Scan for the cell matching the given text and deliver its (X, Y) coordinate at center. 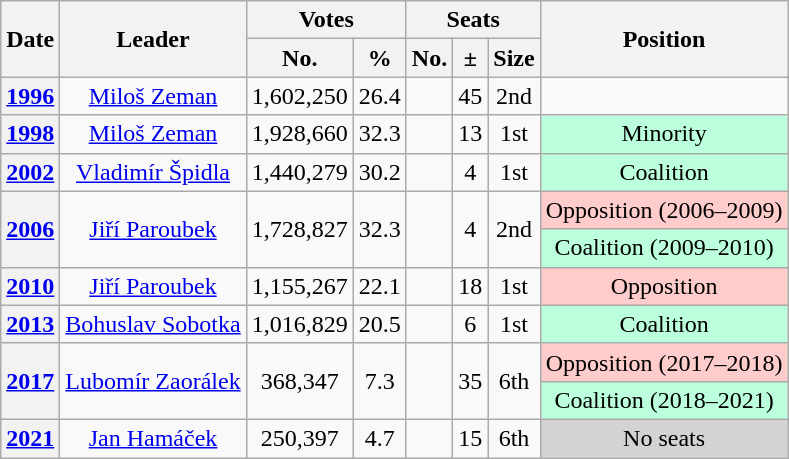
250,397 (300, 438)
1,440,279 (300, 172)
Minority (664, 134)
2010 (30, 286)
1,016,829 (300, 324)
13 (470, 134)
7.3 (380, 381)
1,728,827 (300, 229)
2002 (30, 172)
Size (514, 58)
2013 (30, 324)
2006 (30, 229)
Position (664, 39)
% (380, 58)
Vladimír Špidla (153, 172)
Leader (153, 39)
1,602,250 (300, 96)
Lubomír Zaorálek (153, 381)
35 (470, 381)
2021 (30, 438)
± (470, 58)
22.1 (380, 286)
30.2 (380, 172)
No seats (664, 438)
Opposition (2006–2009) (664, 210)
6 (470, 324)
4.7 (380, 438)
368,347 (300, 381)
18 (470, 286)
Votes (326, 20)
1,155,267 (300, 286)
26.4 (380, 96)
20.5 (380, 324)
Date (30, 39)
1,928,660 (300, 134)
1996 (30, 96)
Bohuslav Sobotka (153, 324)
Seats (473, 20)
Opposition (2017–2018) (664, 362)
Coalition (2018–2021) (664, 400)
Opposition (664, 286)
Jan Hamáček (153, 438)
15 (470, 438)
1998 (30, 134)
2017 (30, 381)
Coalition (2009–2010) (664, 248)
45 (470, 96)
